Pinpoint the cell where the given text exists, returning its (X, Y) midpoint coordinate. 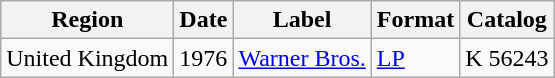
United Kingdom (88, 58)
Catalog (507, 20)
Region (88, 20)
K 56243 (507, 58)
1976 (204, 58)
Label (302, 20)
Date (204, 20)
LP (415, 58)
Format (415, 20)
Warner Bros. (302, 58)
